From the cell containing the given text, extract its center point as (x, y) coordinate. 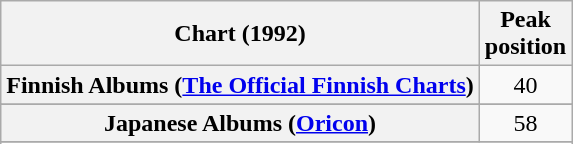
Chart (1992) (240, 34)
Japanese Albums (Oricon) (240, 123)
Finnish Albums (The Official Finnish Charts) (240, 85)
58 (525, 123)
40 (525, 85)
Peak position (525, 34)
